Return (x, y) of the center of cell containing provided text 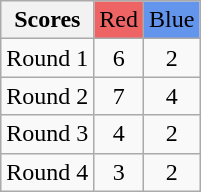
Red (119, 20)
3 (119, 172)
Blue (172, 20)
Scores (48, 20)
Round 4 (48, 172)
Round 1 (48, 58)
Round 2 (48, 96)
Round 3 (48, 134)
6 (119, 58)
7 (119, 96)
